For the text-containing cell, return its midpoint in (x, y) coordinate format. 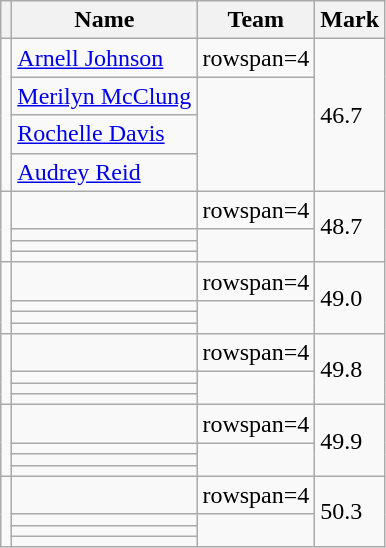
46.7 (350, 115)
Name (104, 20)
Mark (350, 20)
48.7 (350, 226)
Arnell Johnson (104, 58)
49.0 (350, 298)
Audrey Reid (104, 172)
49.9 (350, 440)
Merilyn McClung (104, 96)
49.8 (350, 370)
Team (256, 20)
Rochelle Davis (104, 134)
50.3 (350, 512)
